Detect which cell encompasses the target text, then output its (X, Y) center coordinate. 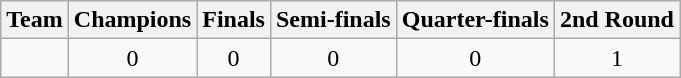
Champions (132, 20)
1 (616, 58)
2nd Round (616, 20)
Team (35, 20)
Quarter-finals (475, 20)
Semi-finals (333, 20)
Finals (234, 20)
